Capture the cell that displays the provided text and extract its [x, y] central coordinate. 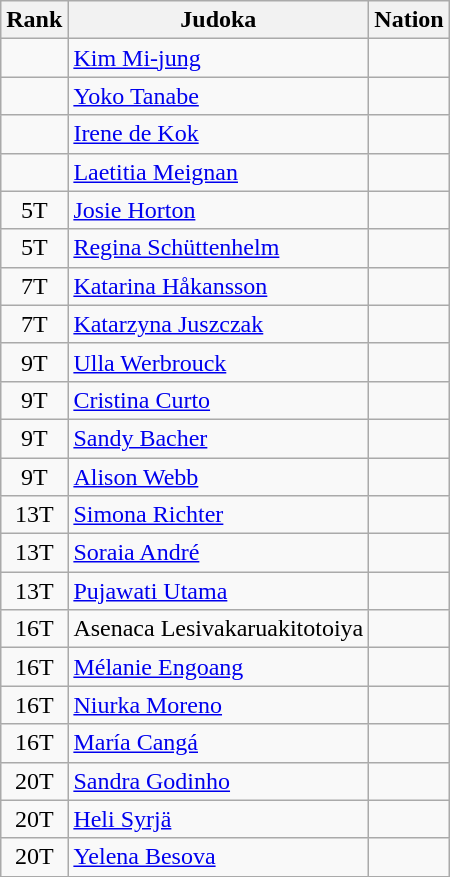
Mélanie Engoang [218, 667]
Katarzyna Juszczak [218, 324]
Asenaca Lesivakaruakitotoiya [218, 629]
Simona Richter [218, 515]
Nation [409, 20]
Laetitia Meignan [218, 172]
Katarina Håkansson [218, 286]
Cristina Curto [218, 400]
Sandra Godinho [218, 781]
María Cangá [218, 743]
Kim Mi-jung [218, 58]
Heli Syrjä [218, 819]
Judoka [218, 20]
Yelena Besova [218, 857]
Yoko Tanabe [218, 96]
Soraia André [218, 553]
Rank [34, 20]
Alison Webb [218, 477]
Irene de Kok [218, 134]
Josie Horton [218, 210]
Sandy Bacher [218, 438]
Pujawati Utama [218, 591]
Regina Schüttenhelm [218, 248]
Niurka Moreno [218, 705]
Ulla Werbrouck [218, 362]
